Identify which cell holds the provided text, then report its [x, y] central coordinate. 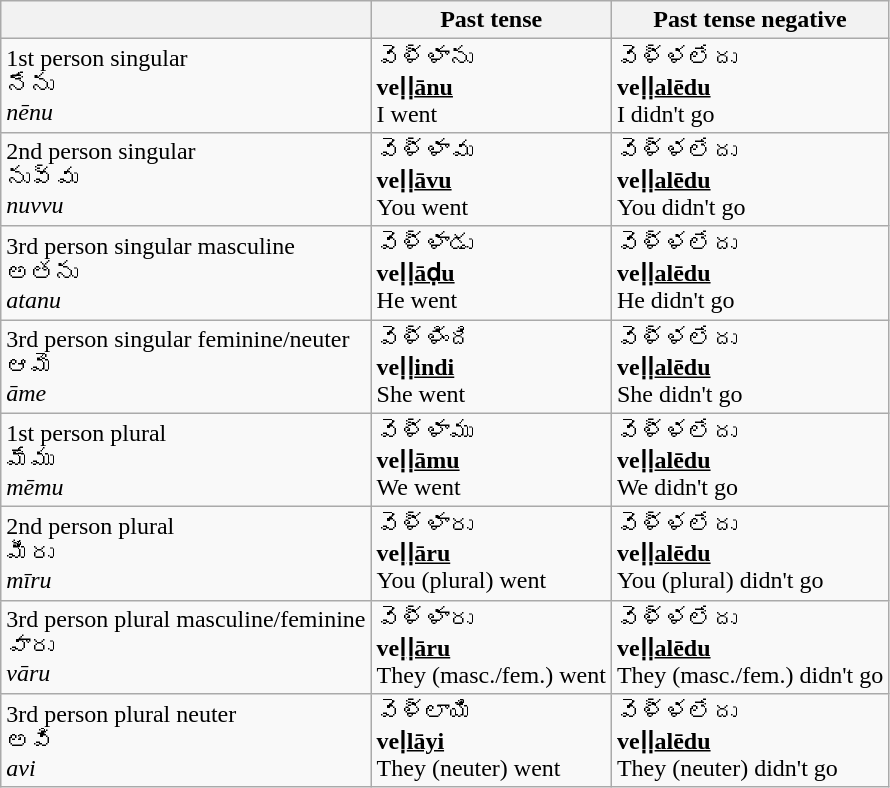
వెళ్ళలేదుveḷḷalēduThey (neuter) didn't go [750, 741]
Past tense negative [750, 20]
3rd person plural neuterఅవిavi [186, 741]
వెళ్ళలేదుveḷḷalēduShe didn't go [750, 367]
వెళ్లాయిveḷlāyiThey (neuter) went [491, 741]
వెళ్ళలేదుveḷḷalēduWe didn't go [750, 460]
2nd person singularనువ్వుnuvvu [186, 179]
వెళ్ళలేదుveḷḷalēduHe didn't go [750, 273]
3rd person singular feminine/neuterఆమెāme [186, 367]
1st person singularనేనుnēnu [186, 86]
3rd person singular masculineఅతనుatanu [186, 273]
2nd person pluralమీరుmīru [186, 554]
వెళ్ళాముveḷḷāmuWe went [491, 460]
3rd person plural masculine/feminineవారుvāru [186, 647]
వెళ్ళలేదుveḷḷalēduYou (plural) didn't go [750, 554]
వెళ్ళాడుveḷḷāḍuHe went [491, 273]
Past tense [491, 20]
వెళ్ళానుveḷḷānuI went [491, 86]
వెళ్ళలేదుveḷḷalēduThey (masc./fem.) didn't go [750, 647]
వెళ్ళలేదుveḷḷalēduI didn't go [750, 86]
వెళ్ళలేదుveḷḷalēduYou didn't go [750, 179]
వెళ్ళారుveḷḷāruThey (masc./fem.) went [491, 647]
వెళ్ళావుveḷḷāvuYou went [491, 179]
వెళ్ళిందిveḷḷindiShe went [491, 367]
1st person pluralమేముmēmu [186, 460]
వెళ్ళారుveḷḷāruYou (plural) went [491, 554]
